Return (x, y) of the center of cell containing provided text 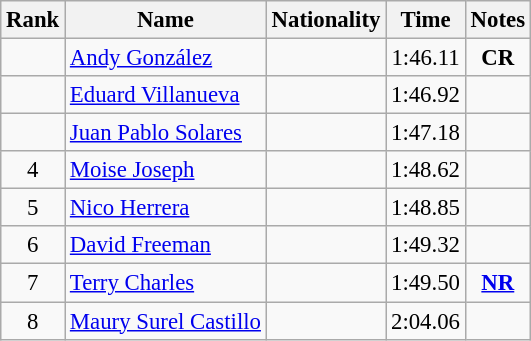
4 (33, 170)
David Freeman (166, 245)
CR (498, 58)
2:04.06 (426, 321)
Eduard Villanueva (166, 95)
8 (33, 321)
1:46.11 (426, 58)
5 (33, 208)
Andy González (166, 58)
7 (33, 283)
1:46.92 (426, 95)
1:48.62 (426, 170)
Name (166, 20)
Notes (498, 20)
Moise Joseph (166, 170)
1:49.32 (426, 245)
NR (498, 283)
Terry Charles (166, 283)
6 (33, 245)
Juan Pablo Solares (166, 133)
Nico Herrera (166, 208)
Rank (33, 20)
Time (426, 20)
1:48.85 (426, 208)
Maury Surel Castillo (166, 321)
Nationality (326, 20)
1:49.50 (426, 283)
1:47.18 (426, 133)
